Locate the cell with the specified text and output its (X, Y) center coordinate. 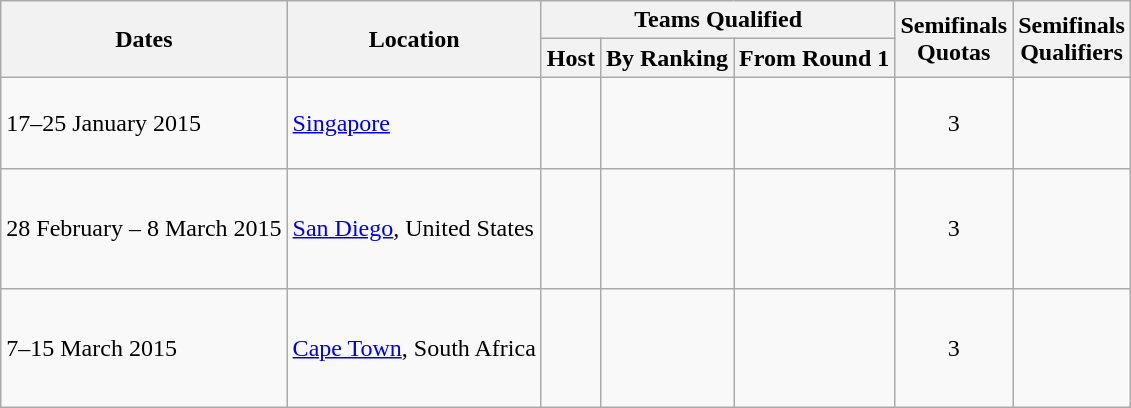
28 February – 8 March 2015 (144, 228)
Host (570, 58)
Singapore (414, 123)
From Round 1 (814, 58)
Location (414, 39)
By Ranking (666, 58)
7–15 March 2015 (144, 348)
Cape Town, South Africa (414, 348)
17–25 January 2015 (144, 123)
SemifinalsQuotas (954, 39)
Dates (144, 39)
Teams Qualified (718, 20)
SemifinalsQualifiers (1072, 39)
San Diego, United States (414, 228)
